Output the (x, y) coordinate of the center of the cell containing the given text.  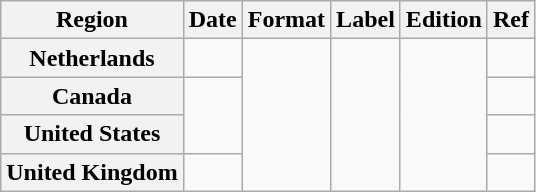
Edition (444, 20)
United States (92, 134)
Format (286, 20)
Date (212, 20)
Region (92, 20)
Ref (510, 20)
Canada (92, 96)
Netherlands (92, 58)
Label (366, 20)
United Kingdom (92, 172)
